Determine the (x, y) coordinate at the center of the cell enclosing the given text.  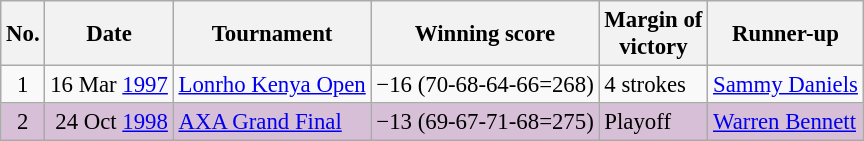
Margin ofvictory (654, 34)
4 strokes (654, 85)
Warren Bennett (786, 122)
−13 (69-67-71-68=275) (485, 122)
−16 (70-68-64-66=268) (485, 85)
2 (23, 122)
1 (23, 85)
Runner-up (786, 34)
No. (23, 34)
16 Mar 1997 (109, 85)
Date (109, 34)
Tournament (272, 34)
Winning score (485, 34)
24 Oct 1998 (109, 122)
Lonrho Kenya Open (272, 85)
Playoff (654, 122)
AXA Grand Final (272, 122)
Sammy Daniels (786, 85)
